Search for the cell housing the specified text and yield its (X, Y) center coordinate. 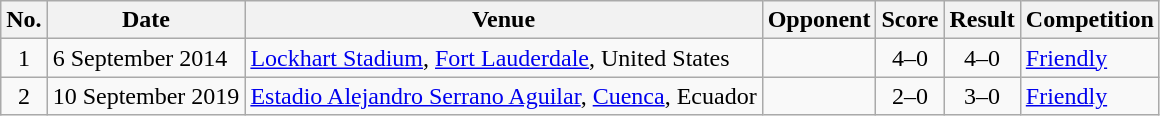
6 September 2014 (146, 58)
3–0 (982, 96)
Opponent (819, 20)
10 September 2019 (146, 96)
Estadio Alejandro Serrano Aguilar, Cuenca, Ecuador (504, 96)
1 (24, 58)
Lockhart Stadium, Fort Lauderdale, United States (504, 58)
2 (24, 96)
Result (982, 20)
2–0 (910, 96)
No. (24, 20)
Competition (1090, 20)
Score (910, 20)
Date (146, 20)
Venue (504, 20)
